Identify which cell holds the provided text, then report its (X, Y) central coordinate. 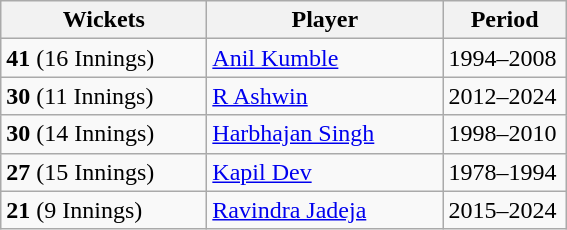
21 (9 Innings) (104, 210)
Anil Kumble (325, 58)
1994–2008 (505, 58)
41 (16 Innings) (104, 58)
R Ashwin (325, 96)
1978–1994 (505, 172)
Period (505, 20)
Kapil Dev (325, 172)
2012–2024 (505, 96)
2015–2024 (505, 210)
30 (11 Innings) (104, 96)
30 (14 Innings) (104, 134)
Player (325, 20)
27 (15 Innings) (104, 172)
Harbhajan Singh (325, 134)
1998–2010 (505, 134)
Ravindra Jadeja (325, 210)
Wickets (104, 20)
